Scan for the cell matching the given text and deliver its [X, Y] coordinate at center. 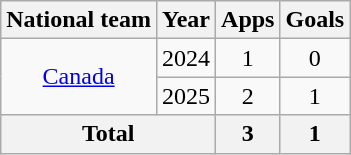
Canada [79, 77]
Year [186, 20]
Apps [248, 20]
Total [108, 134]
2024 [186, 58]
Goals [315, 20]
0 [315, 58]
2 [248, 96]
2025 [186, 96]
National team [79, 20]
3 [248, 134]
